Search for the cell housing the specified text and yield its [x, y] center coordinate. 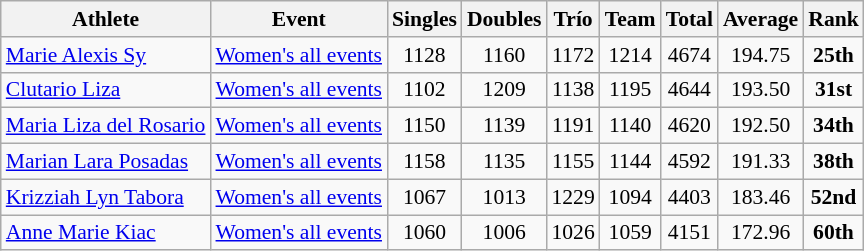
Clutario Liza [106, 90]
1006 [504, 233]
4403 [690, 197]
1172 [572, 55]
172.96 [760, 233]
1158 [424, 162]
1155 [572, 162]
1059 [630, 233]
1013 [504, 197]
191.33 [760, 162]
1102 [424, 90]
4644 [690, 90]
Maria Liza del Rosario [106, 126]
1144 [630, 162]
Athlete [106, 19]
Average [760, 19]
Krizziah Lyn Tabora [106, 197]
1150 [424, 126]
Trío [572, 19]
1160 [504, 55]
Anne Marie Kiac [106, 233]
38th [834, 162]
Total [690, 19]
194.75 [760, 55]
1026 [572, 233]
1195 [630, 90]
1067 [424, 197]
Doubles [504, 19]
60th [834, 233]
Marie Alexis Sy [106, 55]
31st [834, 90]
1191 [572, 126]
Singles [424, 19]
1139 [504, 126]
1229 [572, 197]
1135 [504, 162]
4151 [690, 233]
1140 [630, 126]
4674 [690, 55]
52nd [834, 197]
193.50 [760, 90]
Event [298, 19]
1094 [630, 197]
4592 [690, 162]
Rank [834, 19]
1128 [424, 55]
1060 [424, 233]
Team [630, 19]
Marian Lara Posadas [106, 162]
1138 [572, 90]
4620 [690, 126]
25th [834, 55]
1209 [504, 90]
1214 [630, 55]
34th [834, 126]
183.46 [760, 197]
192.50 [760, 126]
